Extract the [X, Y] coordinate from the center of the cell holding the provided text.  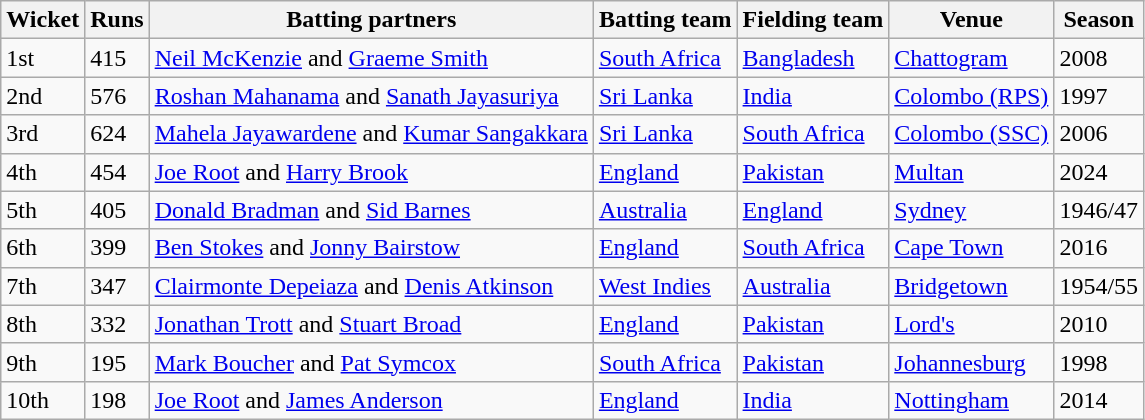
1954/55 [1099, 286]
399 [117, 248]
Neil McKenzie and Graeme Smith [371, 58]
415 [117, 58]
Jonathan Trott and Stuart Broad [371, 324]
Mark Boucher and Pat Symcox [371, 362]
624 [117, 134]
Clairmonte Depeiaza and Denis Atkinson [371, 286]
Nottingham [972, 400]
6th [43, 248]
Johannesburg [972, 362]
Fielding team [813, 20]
Donald Bradman and Sid Barnes [371, 210]
Colombo (RPS) [972, 96]
8th [43, 324]
Season [1099, 20]
198 [117, 400]
7th [43, 286]
Batting partners [371, 20]
195 [117, 362]
4th [43, 172]
10th [43, 400]
2010 [1099, 324]
347 [117, 286]
1946/47 [1099, 210]
2024 [1099, 172]
1997 [1099, 96]
Joe Root and Harry Brook [371, 172]
West Indies [665, 286]
Batting team [665, 20]
Roshan Mahanama and Sanath Jayasuriya [371, 96]
Bridgetown [972, 286]
2008 [1099, 58]
5th [43, 210]
Lord's [972, 324]
Venue [972, 20]
454 [117, 172]
2nd [43, 96]
Runs [117, 20]
Mahela Jayawardene and Kumar Sangakkara [371, 134]
Colombo (SSC) [972, 134]
Bangladesh [813, 58]
Sydney [972, 210]
Joe Root and James Anderson [371, 400]
1998 [1099, 362]
2006 [1099, 134]
Chattogram [972, 58]
2014 [1099, 400]
Ben Stokes and Jonny Bairstow [371, 248]
Wicket [43, 20]
405 [117, 210]
Cape Town [972, 248]
576 [117, 96]
3rd [43, 134]
2016 [1099, 248]
332 [117, 324]
1st [43, 58]
Multan [972, 172]
9th [43, 362]
